Extract the (x, y) coordinate from the center of the cell holding the provided text.  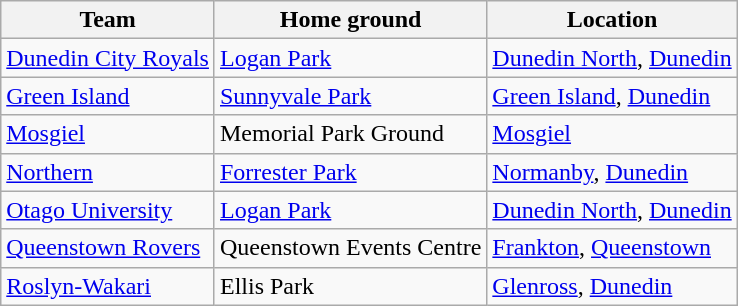
Normanby, Dunedin (612, 172)
Location (612, 20)
Memorial Park Ground (350, 134)
Roslyn-Wakari (108, 286)
Green Island, Dunedin (612, 96)
Ellis Park (350, 286)
Team (108, 20)
Queenstown Events Centre (350, 248)
Home ground (350, 20)
Otago University (108, 210)
Dunedin City Royals (108, 58)
Green Island (108, 96)
Forrester Park (350, 172)
Queenstown Rovers (108, 248)
Glenross, Dunedin (612, 286)
Northern (108, 172)
Frankton, Queenstown (612, 248)
Sunnyvale Park (350, 96)
